Identify which cell holds the provided text, then report its (X, Y) central coordinate. 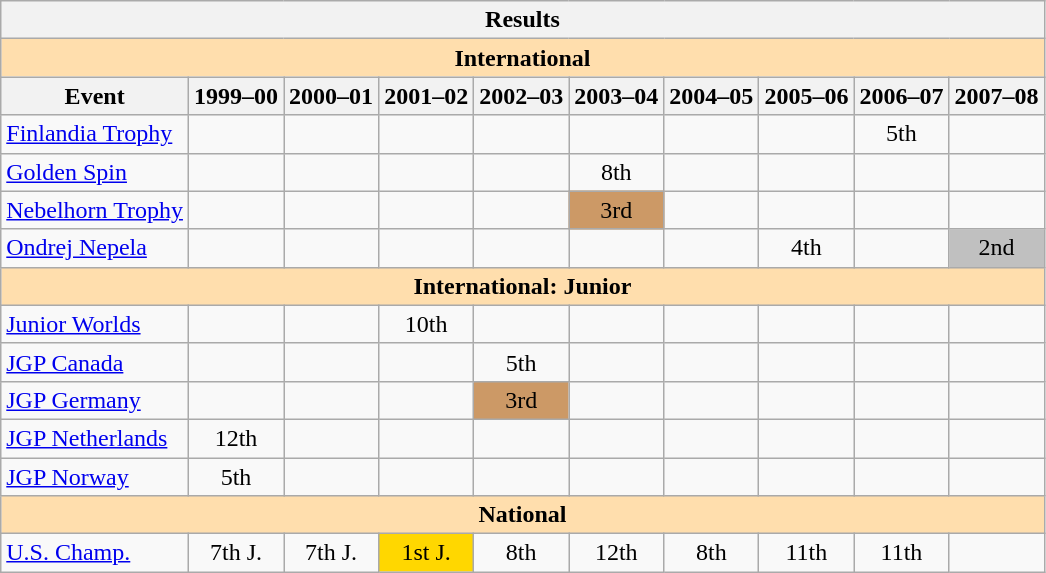
JGP Canada (95, 362)
1st J. (426, 553)
National (522, 515)
1999–00 (236, 96)
International: Junior (522, 286)
U.S. Champ. (95, 553)
Golden Spin (95, 172)
2004–05 (712, 96)
International (522, 58)
JGP Norway (95, 477)
10th (426, 324)
2007–08 (996, 96)
Nebelhorn Trophy (95, 210)
2000–01 (332, 96)
Ondrej Nepela (95, 248)
2006–07 (902, 96)
Event (95, 96)
JGP Netherlands (95, 438)
Results (522, 20)
Finlandia Trophy (95, 134)
2003–04 (616, 96)
4th (806, 248)
JGP Germany (95, 400)
2nd (996, 248)
2002–03 (522, 96)
Junior Worlds (95, 324)
2001–02 (426, 96)
2005–06 (806, 96)
